Output the [X, Y] coordinate of the center of the cell containing the given text.  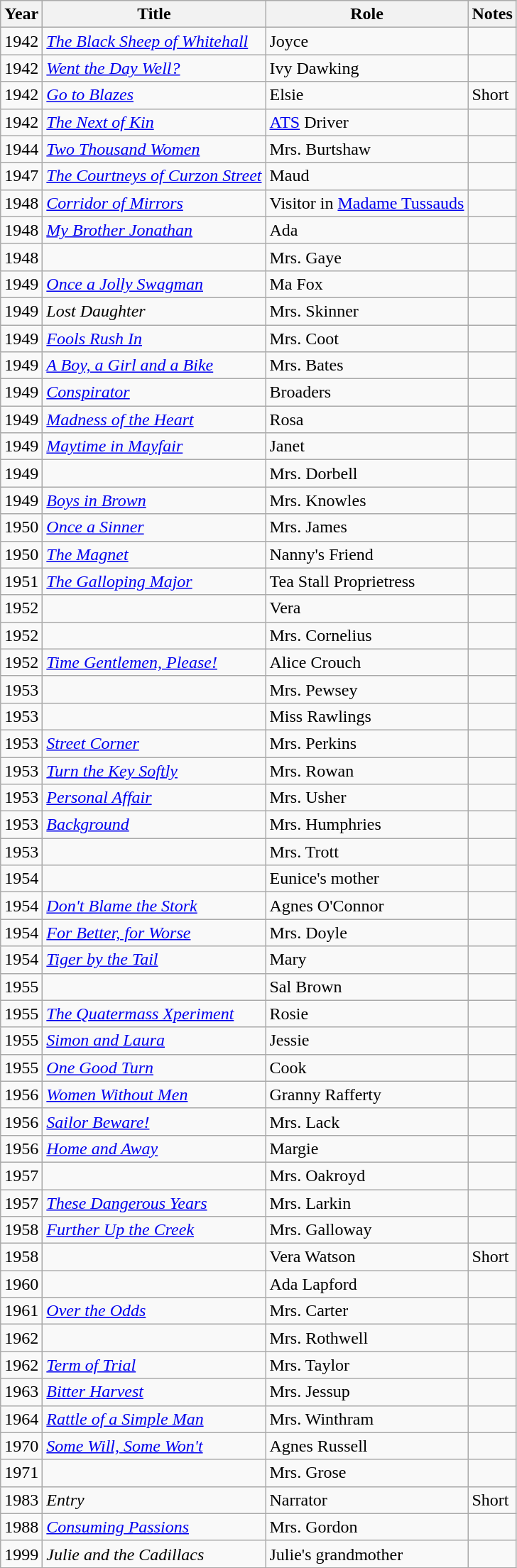
Cook [366, 1068]
Ada [366, 230]
1983 [21, 1500]
Tiger by the Tail [154, 960]
Elsie [366, 95]
Sal Brown [366, 987]
Mrs. Dorbell [366, 473]
These Dangerous Years [154, 1203]
Entry [154, 1500]
Mrs. Bates [366, 366]
Agnes O'Connor [366, 906]
Mrs. Rothwell [366, 1338]
The Black Sheep of Whitehall [154, 41]
Mrs. Burtshaw [366, 149]
Tea Stall Proprietress [366, 581]
Turn the Key Softly [154, 770]
Mrs. Pewsey [366, 689]
Mrs. Doyle [366, 933]
The Galloping Major [154, 581]
Rosie [366, 1014]
Janet [366, 446]
Rosa [366, 420]
Nanny's Friend [366, 554]
Mrs. Lack [366, 1122]
Jessie [366, 1041]
Don't Blame the Stork [154, 906]
Rattle of a Simple Man [154, 1419]
Further Up the Creek [154, 1230]
1970 [21, 1446]
Mrs. Usher [366, 798]
1971 [21, 1473]
Once a Jolly Swagman [154, 284]
Personal Affair [154, 798]
Mrs. Skinner [366, 311]
Street Corner [154, 743]
Two Thousand Women [154, 149]
Went the Day Well? [154, 68]
1951 [21, 581]
Over the Odds [154, 1311]
Mrs. Humphries [366, 825]
Mrs. Rowan [366, 770]
Julie and the Cadillacs [154, 1554]
Agnes Russell [366, 1446]
Mrs. Grose [366, 1473]
Visitor in Madame Tussauds [366, 203]
The Magnet [154, 554]
Mrs. Oakroyd [366, 1175]
Background [154, 825]
Consuming Passions [154, 1527]
The Courtneys of Curzon Street [154, 176]
Broaders [366, 393]
Alice Crouch [366, 662]
Mrs. Trott [366, 852]
Eunice's mother [366, 879]
Once a Sinner [154, 527]
Mary [366, 960]
Mrs. Jessup [366, 1392]
Mrs. Larkin [366, 1203]
1944 [21, 149]
Lost Daughter [154, 311]
Mrs. Winthram [366, 1419]
Vera Watson [366, 1257]
Simon and Laura [154, 1041]
Sailor Beware! [154, 1122]
Boys in Brown [154, 500]
Mrs. Carter [366, 1311]
1961 [21, 1311]
Conspirator [154, 393]
Ada Lapford [366, 1284]
The Next of Kin [154, 122]
Joyce [366, 41]
Mrs. Gordon [366, 1527]
Title [154, 14]
Year [21, 14]
Mrs. Galloway [366, 1230]
Margie [366, 1148]
A Boy, a Girl and a Bike [154, 366]
Mrs. Knowles [366, 500]
1963 [21, 1392]
Mrs. James [366, 527]
Mrs. Cornelius [366, 635]
1999 [21, 1554]
1960 [21, 1284]
Some Will, Some Won't [154, 1446]
1947 [21, 176]
ATS Driver [366, 122]
Notes [492, 14]
Corridor of Mirrors [154, 203]
Maytime in Mayfair [154, 446]
Women Without Men [154, 1095]
Bitter Harvest [154, 1392]
Ivy Dawking [366, 68]
For Better, for Worse [154, 933]
Mrs. Gaye [366, 257]
Maud [366, 176]
Vera [366, 608]
Mrs. Coot [366, 339]
Mrs. Taylor [366, 1365]
Term of Trial [154, 1365]
Julie's grandmother [366, 1554]
1964 [21, 1419]
1988 [21, 1527]
One Good Turn [154, 1068]
My Brother Jonathan [154, 230]
Miss Rawlings [366, 716]
Mrs. Perkins [366, 743]
Ma Fox [366, 284]
The Quatermass Xperiment [154, 1014]
Time Gentlemen, Please! [154, 662]
Home and Away [154, 1148]
Fools Rush In [154, 339]
Madness of the Heart [154, 420]
Go to Blazes [154, 95]
Role [366, 14]
Narrator [366, 1500]
Granny Rafferty [366, 1095]
